Capture the cell that displays the provided text and extract its (x, y) central coordinate. 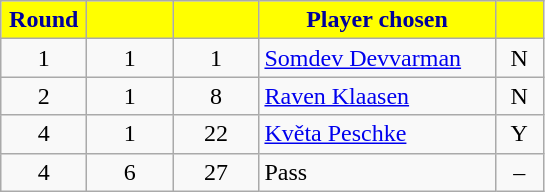
Květa Peschke (377, 134)
8 (216, 96)
– (520, 172)
27 (216, 172)
6 (130, 172)
Somdev Devvarman (377, 58)
Player chosen (377, 20)
Raven Klaasen (377, 96)
22 (216, 134)
Pass (377, 172)
2 (44, 96)
Round (44, 20)
Y (520, 134)
